Pinpoint the cell where the given text exists, returning its [x, y] midpoint coordinate. 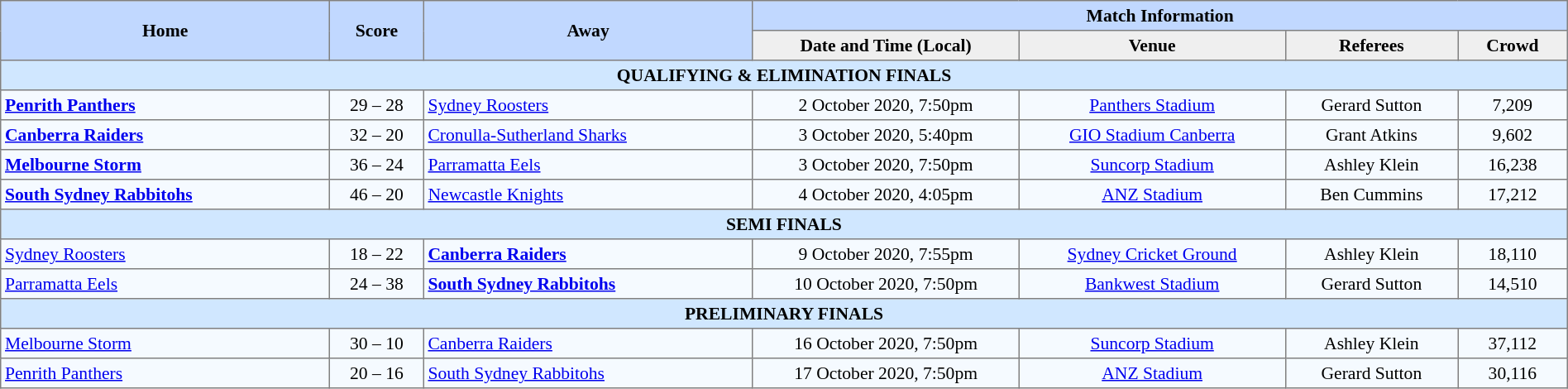
SEMI FINALS [784, 224]
7,209 [1513, 105]
GIO Stadium Canberra [1152, 135]
Date and Time (Local) [886, 46]
4 October 2020, 4:05pm [886, 194]
QUALIFYING & ELIMINATION FINALS [784, 75]
3 October 2020, 5:40pm [886, 135]
46 – 20 [377, 194]
9 October 2020, 7:55pm [886, 254]
20 – 16 [377, 373]
Panthers Stadium [1152, 105]
29 – 28 [377, 105]
Cronulla-Sutherland Sharks [588, 135]
2 October 2020, 7:50pm [886, 105]
Referees [1371, 46]
32 – 20 [377, 135]
18,110 [1513, 254]
Bankwest Stadium [1152, 284]
Ben Cummins [1371, 194]
Away [588, 31]
PRELIMINARY FINALS [784, 314]
18 – 22 [377, 254]
14,510 [1513, 284]
Grant Atkins [1371, 135]
30,116 [1513, 373]
3 October 2020, 7:50pm [886, 165]
Sydney Cricket Ground [1152, 254]
Venue [1152, 46]
Crowd [1513, 46]
Home [165, 31]
16 October 2020, 7:50pm [886, 343]
17 October 2020, 7:50pm [886, 373]
24 – 38 [377, 284]
17,212 [1513, 194]
10 October 2020, 7:50pm [886, 284]
37,112 [1513, 343]
Match Information [1159, 16]
30 – 10 [377, 343]
16,238 [1513, 165]
Score [377, 31]
Newcastle Knights [588, 194]
9,602 [1513, 135]
36 – 24 [377, 165]
